Locate the cell with the specified text and output its [X, Y] center coordinate. 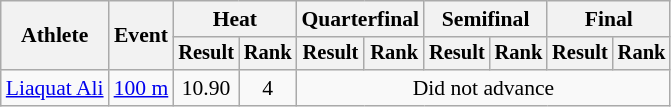
100 m [142, 88]
10.90 [206, 88]
Event [142, 36]
Quarterfinal [360, 19]
Did not advance [483, 88]
Semifinal [486, 19]
Liaquat Ali [55, 88]
Athlete [55, 36]
Heat [234, 19]
4 [268, 88]
Final [608, 19]
